From the cell containing the given text, extract its center point as [x, y] coordinate. 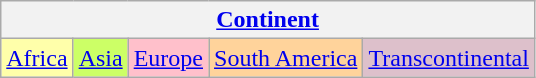
Continent [268, 20]
Africa [37, 58]
Transcontinental [448, 58]
South America [286, 58]
Asia [100, 58]
Europe [168, 58]
